Output the [x, y] coordinate of the center of the cell containing the given text.  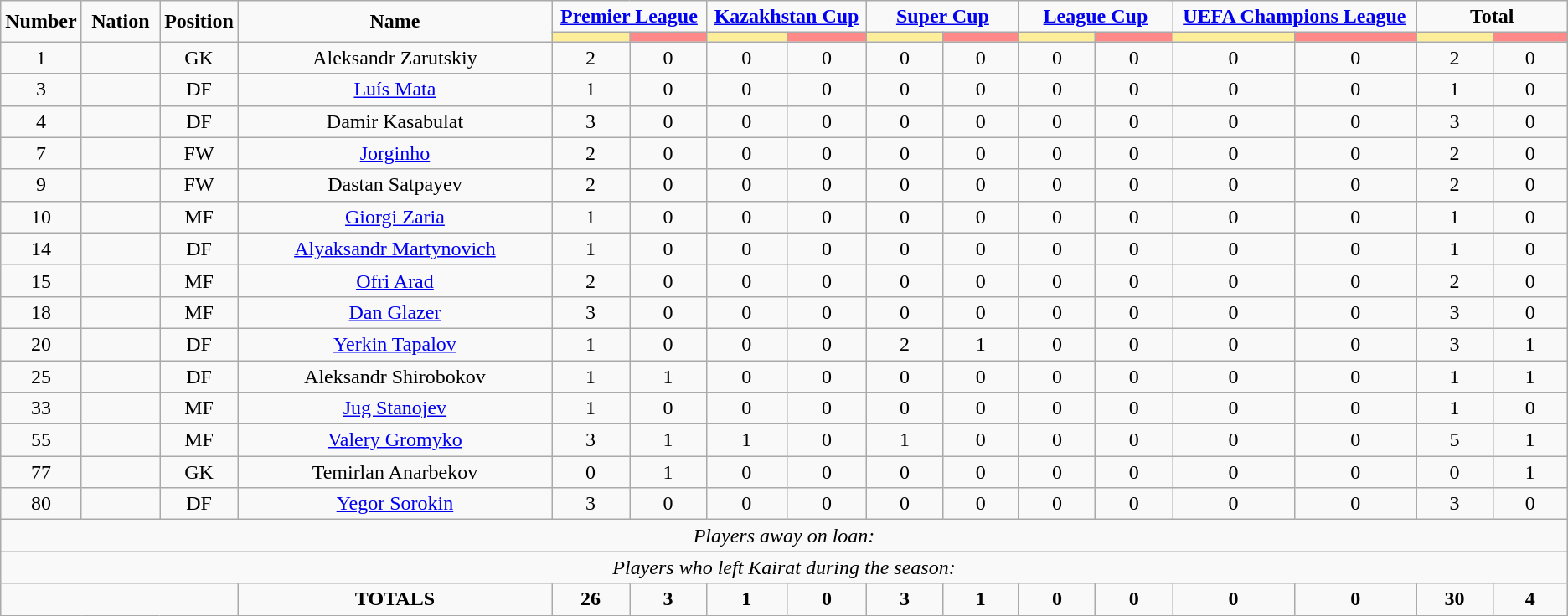
Giorgi Zaria [395, 217]
14 [41, 249]
Name [395, 22]
Damir Kasabulat [395, 121]
Number [41, 22]
77 [41, 472]
Yerkin Tapalov [395, 344]
UEFA Champions League [1295, 17]
20 [41, 344]
80 [41, 504]
Temirlan Anarbekov [395, 472]
Dan Glazer [395, 312]
5 [1454, 440]
Jorginho [395, 153]
9 [41, 185]
Kazakhstan Cup [786, 17]
Aleksandr Zarutskiy [395, 58]
Yegor Sorokin [395, 504]
League Cup [1096, 17]
26 [590, 599]
Aleksandr Shirobokov [395, 376]
Dastan Satpayev [395, 185]
Alyaksandr Martynovich [395, 249]
15 [41, 280]
7 [41, 153]
Luís Mata [395, 90]
TOTALS [395, 599]
Super Cup [943, 17]
Valery Gromyko [395, 440]
55 [41, 440]
Players who left Kairat during the season: [784, 567]
Nation [121, 22]
30 [1454, 599]
Jug Stanojev [395, 408]
Total [1492, 17]
25 [41, 376]
18 [41, 312]
Ofri Arad [395, 280]
10 [41, 217]
Position [199, 22]
33 [41, 408]
Premier League [628, 17]
Players away on loan: [784, 536]
